For the text-containing cell, return its midpoint in [x, y] coordinate format. 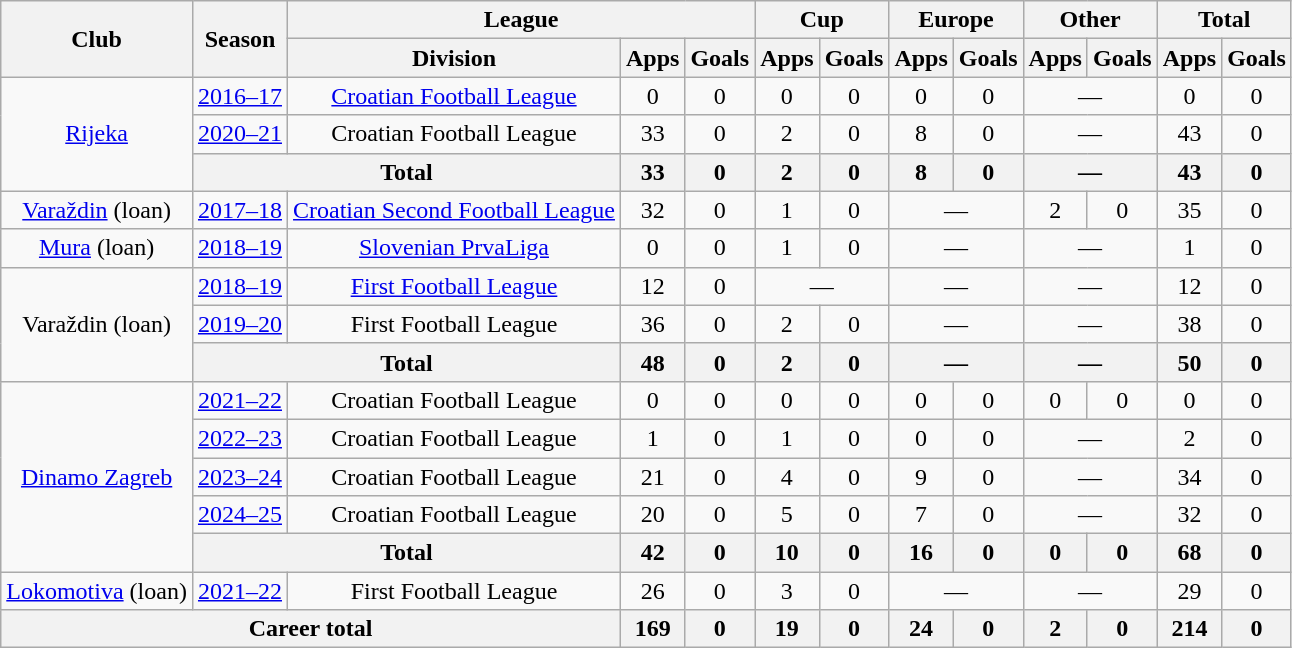
2023–24 [240, 477]
Mura (loan) [97, 248]
2022–23 [240, 438]
2019–20 [240, 324]
21 [652, 477]
Croatian Second Football League [454, 210]
50 [1189, 362]
36 [652, 324]
Cup [822, 20]
34 [1189, 477]
4 [787, 477]
7 [921, 515]
35 [1189, 210]
2024–25 [240, 515]
5 [787, 515]
29 [1189, 591]
2017–18 [240, 210]
19 [787, 629]
Lokomotiva (loan) [97, 591]
68 [1189, 553]
2016–17 [240, 96]
Rijeka [97, 134]
2020–21 [240, 134]
Season [240, 39]
169 [652, 629]
Slovenian PrvaLiga [454, 248]
3 [787, 591]
26 [652, 591]
214 [1189, 629]
20 [652, 515]
42 [652, 553]
Club [97, 39]
Other [1090, 20]
Division [454, 58]
Career total [311, 629]
9 [921, 477]
24 [921, 629]
Europe [956, 20]
38 [1189, 324]
Dinamo Zagreb [97, 476]
48 [652, 362]
League [522, 20]
16 [921, 553]
10 [787, 553]
